Return the (x, y) coordinate for the center point of the cell that contains the specified text.  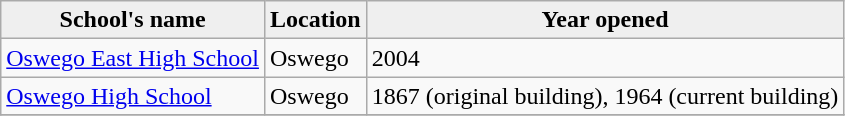
Oswego High School (133, 96)
Oswego East High School (133, 58)
School's name (133, 20)
2004 (605, 58)
Location (315, 20)
Year opened (605, 20)
1867 (original building), 1964 (current building) (605, 96)
